Extract the (X, Y) coordinate from the center of the cell holding the provided text.  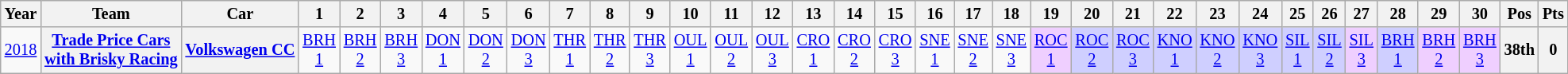
SNE3 (1011, 50)
ROC3 (1133, 50)
ROC1 (1051, 50)
SIL2 (1329, 50)
6 (529, 14)
9 (649, 14)
SNE1 (934, 50)
20 (1092, 14)
SNE2 (973, 50)
2 (360, 14)
KNO2 (1217, 50)
Pos (1520, 14)
Team (111, 14)
7 (570, 14)
4 (443, 14)
DON2 (486, 50)
CRO1 (814, 50)
12 (772, 14)
OUL2 (731, 50)
22 (1175, 14)
2018 (21, 50)
THR1 (570, 50)
CRO2 (854, 50)
DON1 (443, 50)
Pts (1553, 14)
8 (610, 14)
OUL1 (691, 50)
CRO3 (896, 50)
25 (1297, 14)
KNO3 (1260, 50)
SIL3 (1362, 50)
15 (896, 14)
13 (814, 14)
23 (1217, 14)
0 (1553, 50)
SIL1 (1297, 50)
OUL3 (772, 50)
38th (1520, 50)
26 (1329, 14)
18 (1011, 14)
29 (1439, 14)
5 (486, 14)
30 (1480, 14)
Trade Price Carswith Brisky Racing (111, 50)
ROC2 (1092, 50)
10 (691, 14)
1 (319, 14)
3 (401, 14)
Year (21, 14)
14 (854, 14)
Car (241, 14)
11 (731, 14)
27 (1362, 14)
DON3 (529, 50)
19 (1051, 14)
KNO1 (1175, 50)
THR2 (610, 50)
17 (973, 14)
28 (1398, 14)
THR3 (649, 50)
24 (1260, 14)
Volkswagen CC (241, 50)
16 (934, 14)
21 (1133, 14)
